Extract the [X, Y] coordinate from the center of the cell holding the provided text.  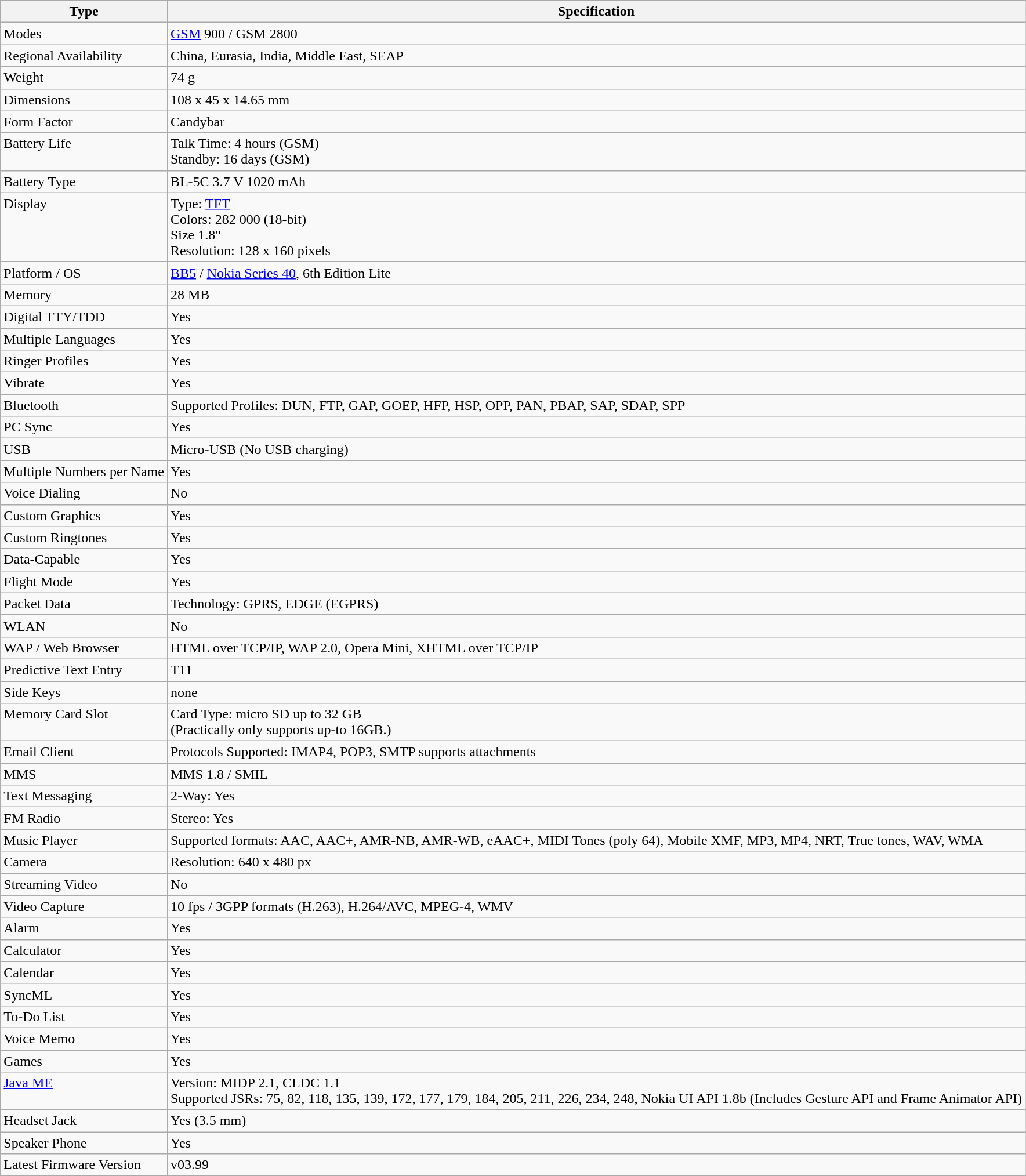
Platform / OS [84, 273]
WLAN [84, 626]
Supported formats: AAC, AAC+, AMR-NB, AMR-WB, eAAC+, MIDI Tones (poly 64), Mobile XMF, MP3, MP4, NRT, True tones, WAV, WMA [596, 840]
Type [84, 12]
2-Way: Yes [596, 796]
Voice Memo [84, 1039]
Java ME [84, 1091]
Regional Availability [84, 56]
HTML over TCP/IP, WAP 2.0, Opera Mini, XHTML over TCP/IP [596, 648]
Predictive Text Entry [84, 670]
Display [84, 227]
Video Capture [84, 906]
74 g [596, 78]
WAP / Web Browser [84, 648]
Dimensions [84, 100]
Flight Mode [84, 582]
Talk Time: 4 hours (GSM)Standby: 16 days (GSM) [596, 152]
To-Do List [84, 1017]
Digital TTY/TDD [84, 317]
10 fps / 3GPP formats (H.263), H.264/AVC, MPEG-4, WMV [596, 906]
USB [84, 449]
Headset Jack [84, 1121]
Speaker Phone [84, 1143]
Voice Dialing [84, 493]
Technology: GPRS, EDGE (EGPRS) [596, 604]
Micro-USB (No USB charging) [596, 449]
28 MB [596, 295]
Candybar [596, 122]
FM Radio [84, 818]
Yes (3.5 mm) [596, 1121]
Multiple Languages [84, 339]
Type: TFTColors: 282 000 (18-bit)Size 1.8"Resolution: 128 x 160 pixels [596, 227]
PC Sync [84, 427]
Packet Data [84, 604]
Memory Card Slot [84, 723]
v03.99 [596, 1165]
Games [84, 1061]
Calendar [84, 972]
Battery Type [84, 182]
Bluetooth [84, 405]
Custom Ringtones [84, 538]
Battery Life [84, 152]
none [596, 692]
Music Player [84, 840]
Specification [596, 12]
Custom Graphics [84, 516]
Modes [84, 34]
Multiple Numbers per Name [84, 471]
BB5 / Nokia Series 40, 6th Edition Lite [596, 273]
Text Messaging [84, 796]
Calculator [84, 950]
Data-Capable [84, 560]
Form Factor [84, 122]
MMS [84, 774]
Memory [84, 295]
T11 [596, 670]
Streaming Video [84, 884]
Alarm [84, 928]
Vibrate [84, 383]
BL-5C 3.7 V 1020 mAh [596, 182]
Latest Firmware Version [84, 1165]
108 x 45 x 14.65 mm [596, 100]
Camera [84, 862]
Stereo: Yes [596, 818]
SyncML [84, 994]
Protocols Supported: IMAP4, POP3, SMTP supports attachments [596, 752]
Side Keys [84, 692]
Weight [84, 78]
Card Type: micro SD up to 32 GB(Practically only supports up-to 16GB.) [596, 723]
China, Eurasia, India, Middle East, SEAP [596, 56]
Ringer Profiles [84, 361]
Email Client [84, 752]
GSM 900 / GSM 2800 [596, 34]
Supported Profiles: DUN, FTP, GAP, GOEP, HFP, HSP, OPP, PAN, PBAP, SAP, SDAP, SPP [596, 405]
MMS 1.8 / SMIL [596, 774]
Resolution: 640 x 480 px [596, 862]
